Find where the given text appears and provide that cell's center as (X, Y) coordinate. 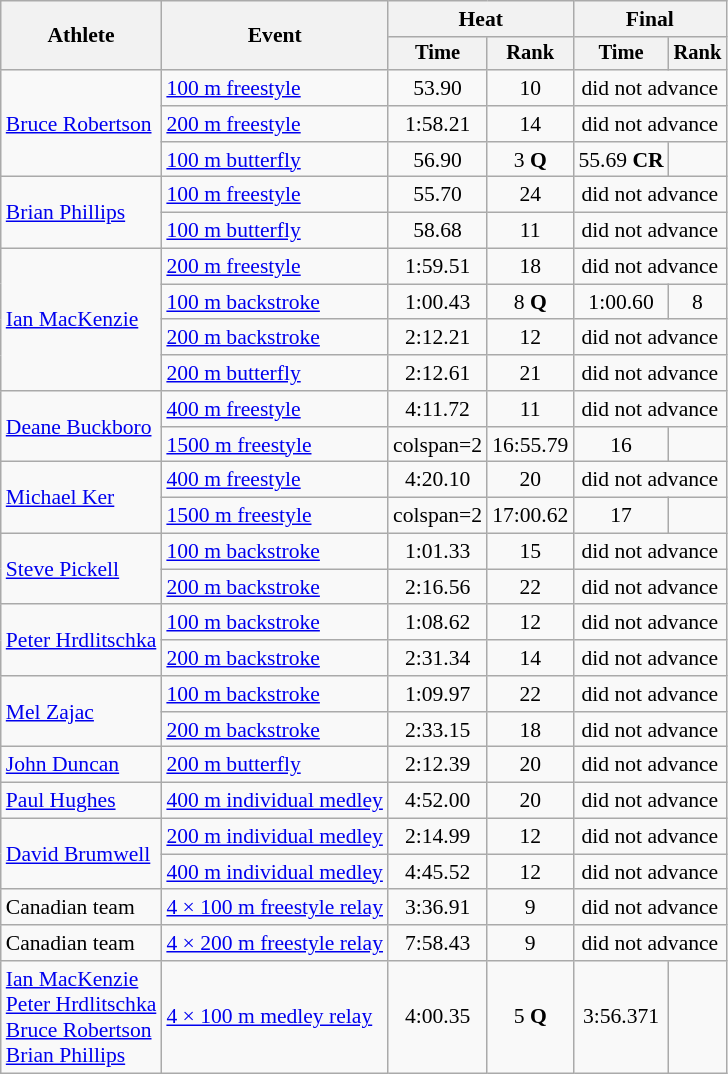
4:20.10 (438, 480)
4 × 100 m freestyle relay (274, 908)
Paul Hughes (82, 801)
David Brumwell (82, 854)
58.68 (438, 231)
2:16.56 (438, 587)
7:58.43 (438, 943)
Bruce Robertson (82, 124)
Michael Ker (82, 498)
John Duncan (82, 765)
53.90 (438, 88)
15 (530, 552)
8 Q (530, 302)
2:31.34 (438, 658)
56.90 (438, 160)
Event (274, 36)
Deane Buckboro (82, 426)
16:55.79 (530, 445)
2:14.99 (438, 837)
Brian Phillips (82, 212)
4:52.00 (438, 801)
1:59.51 (438, 267)
2:12.61 (438, 373)
1:00.60 (620, 302)
2:12.39 (438, 765)
4:00.35 (438, 1017)
55.69 CR (620, 160)
1:58.21 (438, 124)
Athlete (82, 36)
2:12.21 (438, 338)
Mel Zajac (82, 712)
10 (530, 88)
1:09.97 (438, 694)
Steve Pickell (82, 570)
Peter Hrdlitschka (82, 640)
Final (650, 19)
4:45.52 (438, 872)
Ian MacKenziePeter HrdlitschkaBruce RobertsonBrian Phillips (82, 1017)
24 (530, 195)
55.70 (438, 195)
Heat (480, 19)
1:00.43 (438, 302)
8 (698, 302)
Ian MacKenzie (82, 320)
17:00.62 (530, 516)
3:36.91 (438, 908)
4 × 100 m medley relay (274, 1017)
2:33.15 (438, 730)
16 (620, 445)
21 (530, 373)
4 × 200 m freestyle relay (274, 943)
5 Q (530, 1017)
3:56.371 (620, 1017)
1:08.62 (438, 623)
4:11.72 (438, 409)
3 Q (530, 160)
1:01.33 (438, 552)
200 m individual medley (274, 837)
17 (620, 516)
